Detect which cell encompasses the target text, then output its (X, Y) center coordinate. 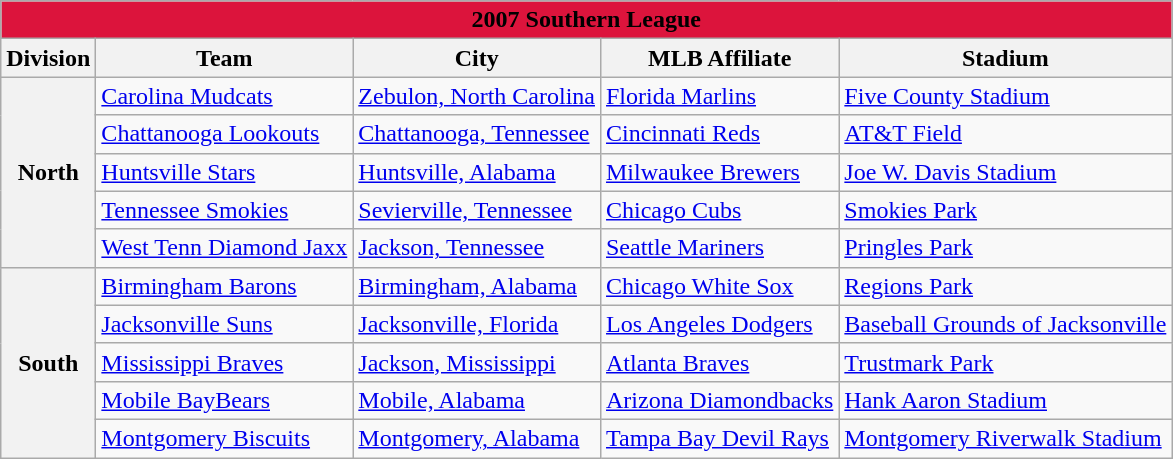
Baseball Grounds of Jacksonville (1006, 324)
Division (48, 58)
Los Angeles Dodgers (719, 324)
MLB Affiliate (719, 58)
Jackson, Mississippi (477, 362)
Montgomery Riverwalk Stadium (1006, 438)
Jackson, Tennessee (477, 248)
Smokies Park (1006, 210)
Jacksonville, Florida (477, 324)
Montgomery Biscuits (224, 438)
AT&T Field (1006, 134)
2007 Southern League (586, 20)
Joe W. Davis Stadium (1006, 172)
Huntsville Stars (224, 172)
Pringles Park (1006, 248)
Florida Marlins (719, 96)
Milwaukee Brewers (719, 172)
Chattanooga Lookouts (224, 134)
Chicago White Sox (719, 286)
Arizona Diamondbacks (719, 400)
Trustmark Park (1006, 362)
Five County Stadium (1006, 96)
Chicago Cubs (719, 210)
Tennessee Smokies (224, 210)
Montgomery, Alabama (477, 438)
Mississippi Braves (224, 362)
Birmingham Barons (224, 286)
Jacksonville Suns (224, 324)
Mobile, Alabama (477, 400)
West Tenn Diamond Jaxx (224, 248)
Team (224, 58)
Hank Aaron Stadium (1006, 400)
Stadium (1006, 58)
North (48, 172)
Seattle Mariners (719, 248)
South (48, 362)
Carolina Mudcats (224, 96)
Huntsville, Alabama (477, 172)
Atlanta Braves (719, 362)
Tampa Bay Devil Rays (719, 438)
Regions Park (1006, 286)
Mobile BayBears (224, 400)
Sevierville, Tennessee (477, 210)
Zebulon, North Carolina (477, 96)
City (477, 58)
Chattanooga, Tennessee (477, 134)
Cincinnati Reds (719, 134)
Birmingham, Alabama (477, 286)
